Return the [X, Y] coordinate for the center point of the cell that contains the specified text.  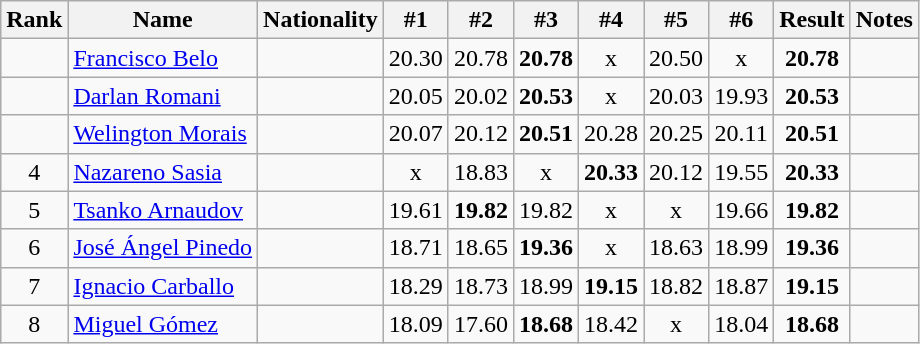
19.55 [742, 172]
#4 [612, 20]
18.82 [676, 286]
Francisco Belo [163, 58]
20.25 [676, 134]
#6 [742, 20]
18.65 [480, 248]
20.05 [416, 96]
18.63 [676, 248]
20.28 [612, 134]
Nationality [321, 20]
Tsanko Arnaudov [163, 210]
20.07 [416, 134]
17.60 [480, 324]
Miguel Gómez [163, 324]
Darlan Romani [163, 96]
18.71 [416, 248]
18.09 [416, 324]
18.42 [612, 324]
20.03 [676, 96]
#5 [676, 20]
Rank [34, 20]
18.87 [742, 286]
#1 [416, 20]
20.11 [742, 134]
8 [34, 324]
Result [812, 20]
5 [34, 210]
#3 [546, 20]
Nazareno Sasia [163, 172]
18.04 [742, 324]
José Ángel Pinedo [163, 248]
6 [34, 248]
18.73 [480, 286]
20.02 [480, 96]
#2 [480, 20]
18.29 [416, 286]
Welington Morais [163, 134]
18.83 [480, 172]
4 [34, 172]
Notes [884, 20]
19.66 [742, 210]
20.50 [676, 58]
Name [163, 20]
19.93 [742, 96]
20.30 [416, 58]
Ignacio Carballo [163, 286]
7 [34, 286]
19.61 [416, 210]
